Identify which cell holds the provided text, then report its [X, Y] central coordinate. 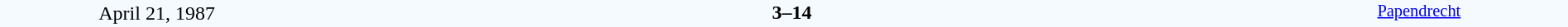
Papendrecht [1419, 13]
3–14 [791, 12]
April 21, 1987 [157, 13]
